Extract the (x, y) coordinate from the center of the cell holding the provided text.  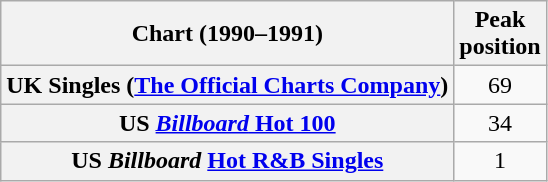
Peakposition (500, 34)
US Billboard Hot R&B Singles (228, 161)
34 (500, 123)
UK Singles (The Official Charts Company) (228, 85)
1 (500, 161)
US Billboard Hot 100 (228, 123)
69 (500, 85)
Chart (1990–1991) (228, 34)
